Find where the given text appears and provide that cell's center as [X, Y] coordinate. 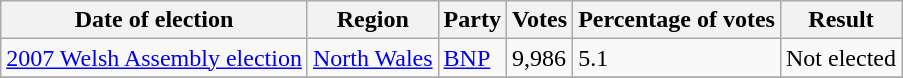
2007 Welsh Assembly election [154, 58]
Result [840, 20]
Region [372, 20]
Votes [539, 20]
Percentage of votes [677, 20]
North Wales [372, 58]
Date of election [154, 20]
Not elected [840, 58]
Party [472, 20]
5.1 [677, 58]
BNP [472, 58]
9,986 [539, 58]
